Determine the [x, y] coordinate at the center of the cell enclosing the given text.  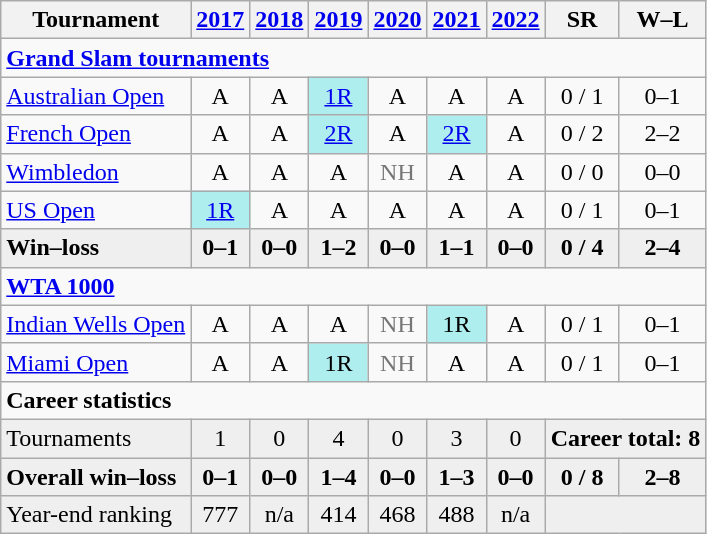
Tournaments [96, 438]
2020 [398, 20]
2021 [456, 20]
1–3 [456, 477]
2–8 [662, 477]
0 / 0 [582, 172]
WTA 1000 [354, 286]
Miami Open [96, 362]
Indian Wells Open [96, 324]
0 / 2 [582, 134]
0 / 8 [582, 477]
Australian Open [96, 96]
1–2 [338, 248]
2019 [338, 20]
488 [456, 515]
Year-end ranking [96, 515]
777 [220, 515]
1 [220, 438]
2–2 [662, 134]
Grand Slam tournaments [354, 58]
Overall win–loss [96, 477]
2017 [220, 20]
414 [338, 515]
Career statistics [354, 400]
2022 [516, 20]
US Open [96, 210]
SR [582, 20]
Win–loss [96, 248]
2018 [280, 20]
1–1 [456, 248]
1–4 [338, 477]
0 / 4 [582, 248]
French Open [96, 134]
Tournament [96, 20]
Career total: 8 [626, 438]
W–L [662, 20]
Wimbledon [96, 172]
2–4 [662, 248]
468 [398, 515]
4 [338, 438]
3 [456, 438]
